Locate the cell with the specified text and output its (x, y) center coordinate. 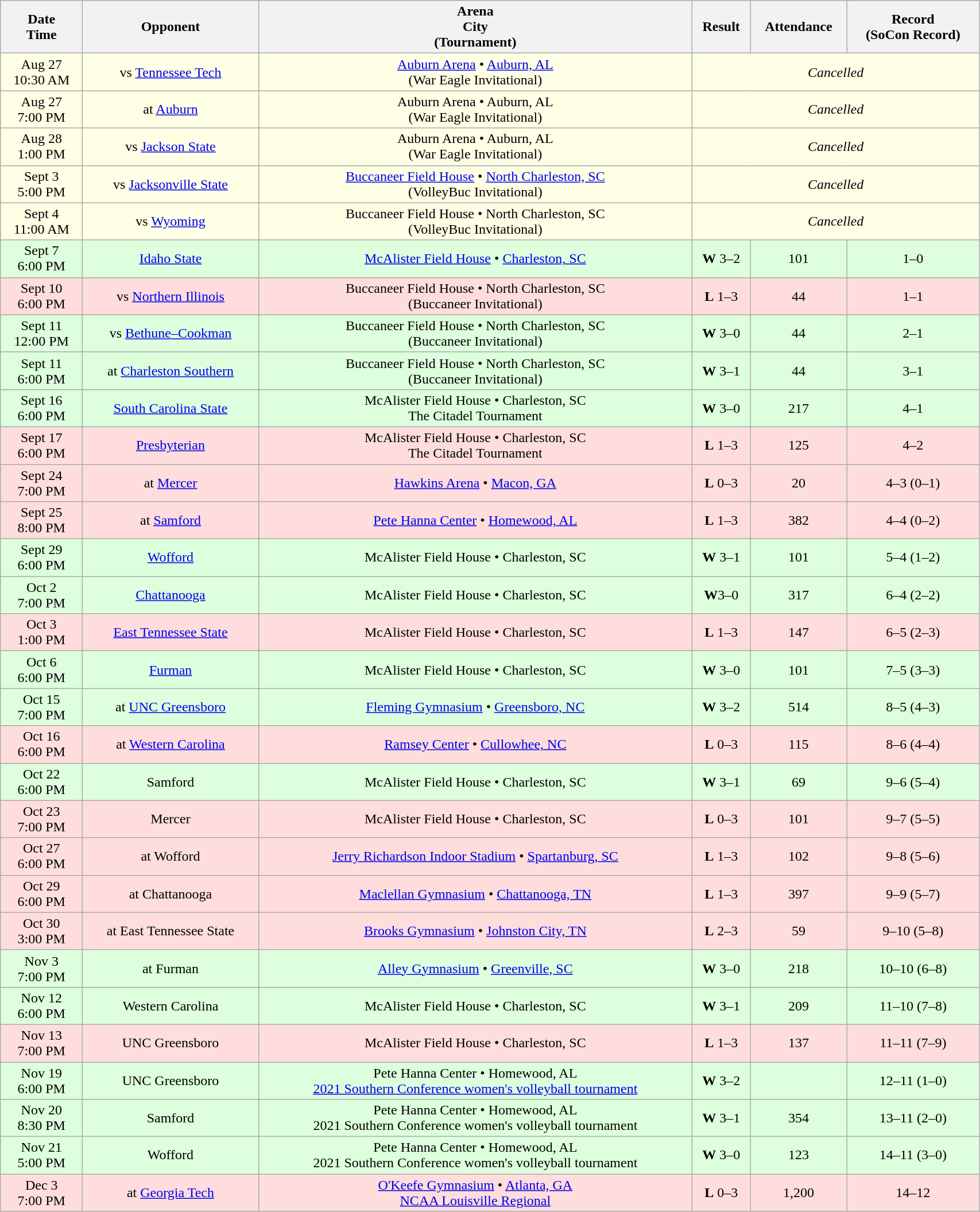
vs Jackson State (171, 147)
at UNC Greensboro (171, 707)
9–7 (5–5) (913, 819)
9–10 (5–8) (913, 931)
at Chattanooga (171, 893)
Oct 226:00 PM (41, 782)
at Mercer (171, 482)
4–3 (0–1) (913, 482)
Oct 66:00 PM (41, 669)
Nov 196:00 PM (41, 1081)
1–1 (913, 296)
13–11 (2–0) (913, 1118)
102 (799, 857)
6–5 (2–3) (913, 633)
2–1 (913, 333)
4–4 (0–2) (913, 520)
ArenaCity(Tournament) (475, 27)
vs Northern Illinois (171, 296)
at Samford (171, 520)
123 (799, 1155)
Mercer (171, 819)
at Western Carolina (171, 744)
DateTime (41, 27)
1–0 (913, 258)
147 (799, 633)
8–5 (4–3) (913, 707)
3–1 (913, 371)
Sept 176:00 PM (41, 446)
69 (799, 782)
Oct 237:00 PM (41, 819)
Opponent (171, 27)
East Tennessee State (171, 633)
14–12 (913, 1193)
Oct 27:00 PM (41, 595)
Presbyterian (171, 446)
at Wofford (171, 857)
Sept 247:00 PM (41, 482)
Nov 215:00 PM (41, 1155)
397 (799, 893)
Hawkins Arena • Macon, GA (475, 482)
Ramsey Center • Cullowhee, NC (475, 744)
Nov 208:30 PM (41, 1118)
at Furman (171, 968)
9–6 (5–4) (913, 782)
Oct 303:00 PM (41, 931)
Sept 411:00 AM (41, 222)
Attendance (799, 27)
6–4 (2–2) (913, 595)
9–9 (5–7) (913, 893)
10–10 (6–8) (913, 968)
137 (799, 1043)
9–8 (5–6) (913, 857)
Oct 276:00 PM (41, 857)
514 (799, 707)
12–11 (1–0) (913, 1081)
Result (721, 27)
Nov 137:00 PM (41, 1043)
W3–0 (721, 595)
South Carolina State (171, 408)
5–4 (1–2) (913, 558)
8–6 (4–4) (913, 744)
Aug 2710:30 AM (41, 72)
Brooks Gymnasium • Johnston City, TN (475, 931)
20 (799, 482)
Sept 1112:00 PM (41, 333)
Aug 281:00 PM (41, 147)
Record(SoCon Record) (913, 27)
Sept 166:00 PM (41, 408)
4–1 (913, 408)
Oct 157:00 PM (41, 707)
at Charleston Southern (171, 371)
Sept 76:00 PM (41, 258)
Chattanooga (171, 595)
317 (799, 595)
209 (799, 1006)
7–5 (3–3) (913, 669)
Fleming Gymnasium • Greensboro, NC (475, 707)
Furman (171, 669)
115 (799, 744)
O'Keefe Gymnasium • Atlanta, GANCAA Louisville Regional (475, 1193)
Maclellan Gymnasium • Chattanooga, TN (475, 893)
59 (799, 931)
Oct 31:00 PM (41, 633)
4–2 (913, 446)
Alley Gymnasium • Greenville, SC (475, 968)
at Georgia Tech (171, 1193)
Sept 296:00 PM (41, 558)
Sept 106:00 PM (41, 296)
Nov 126:00 PM (41, 1006)
354 (799, 1118)
Nov 37:00 PM (41, 968)
vs Wyoming (171, 222)
1,200 (799, 1193)
Aug 277:00 PM (41, 109)
vs Tennessee Tech (171, 72)
11–11 (7–9) (913, 1043)
Jerry Richardson Indoor Stadium • Spartanburg, SC (475, 857)
Idaho State (171, 258)
vs Bethune–Cookman (171, 333)
217 (799, 408)
at Auburn (171, 109)
Sept 116:00 PM (41, 371)
382 (799, 520)
11–10 (7–8) (913, 1006)
218 (799, 968)
Oct 296:00 PM (41, 893)
Dec 37:00 PM (41, 1193)
Sept 258:00 PM (41, 520)
Western Carolina (171, 1006)
L 2–3 (721, 931)
vs Jacksonville State (171, 184)
14–11 (3–0) (913, 1155)
Oct 166:00 PM (41, 744)
at East Tennessee State (171, 931)
125 (799, 446)
Sept 35:00 PM (41, 184)
Pete Hanna Center • Homewood, AL (475, 520)
